Capture the cell that displays the provided text and extract its [x, y] central coordinate. 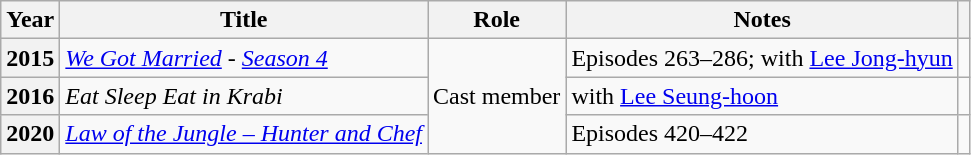
Episodes 420–422 [762, 134]
Year [30, 20]
2015 [30, 58]
Cast member [497, 96]
Eat Sleep Eat in Krabi [244, 96]
Episodes 263–286; with Lee Jong-hyun [762, 58]
We Got Married - Season 4 [244, 58]
Title [244, 20]
2020 [30, 134]
with Lee Seung-hoon [762, 96]
2016 [30, 96]
Law of the Jungle – Hunter and Chef [244, 134]
Notes [762, 20]
Role [497, 20]
